Locate the cell with the specified text and output its [x, y] center coordinate. 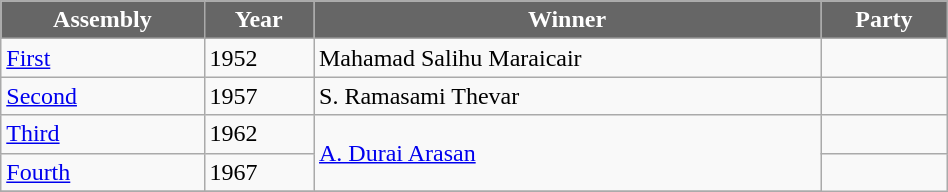
1952 [258, 58]
1962 [258, 134]
Third [102, 134]
1967 [258, 172]
Second [102, 96]
Fourth [102, 172]
Mahamad Salihu Maraicair [568, 58]
Party [884, 20]
Year [258, 20]
First [102, 58]
Winner [568, 20]
1957 [258, 96]
A. Durai Arasan [568, 153]
Assembly [102, 20]
S. Ramasami Thevar [568, 96]
